Detect which cell encompasses the target text, then output its [x, y] center coordinate. 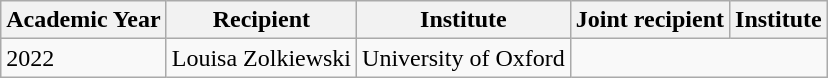
University of Oxford [464, 58]
Joint recipient [650, 20]
Recipient [261, 20]
2022 [84, 58]
Academic Year [84, 20]
Louisa Zolkiewski [261, 58]
